Provide the [x, y] coordinate of the cell's center where the given text is located.  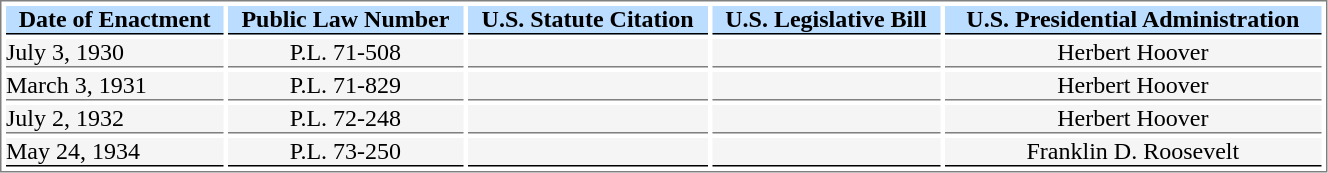
Date of Enactment [114, 20]
March 3, 1931 [114, 86]
May 24, 1934 [114, 152]
July 2, 1932 [114, 119]
P.L. 73-250 [346, 152]
U.S. Statute Citation [588, 20]
P.L. 71-829 [346, 86]
July 3, 1930 [114, 53]
Franklin D. Roosevelt [1132, 152]
U.S. Presidential Administration [1132, 20]
P.L. 72-248 [346, 119]
U.S. Legislative Bill [826, 20]
Public Law Number [346, 20]
P.L. 71-508 [346, 53]
